Search for the cell housing the specified text and yield its (x, y) center coordinate. 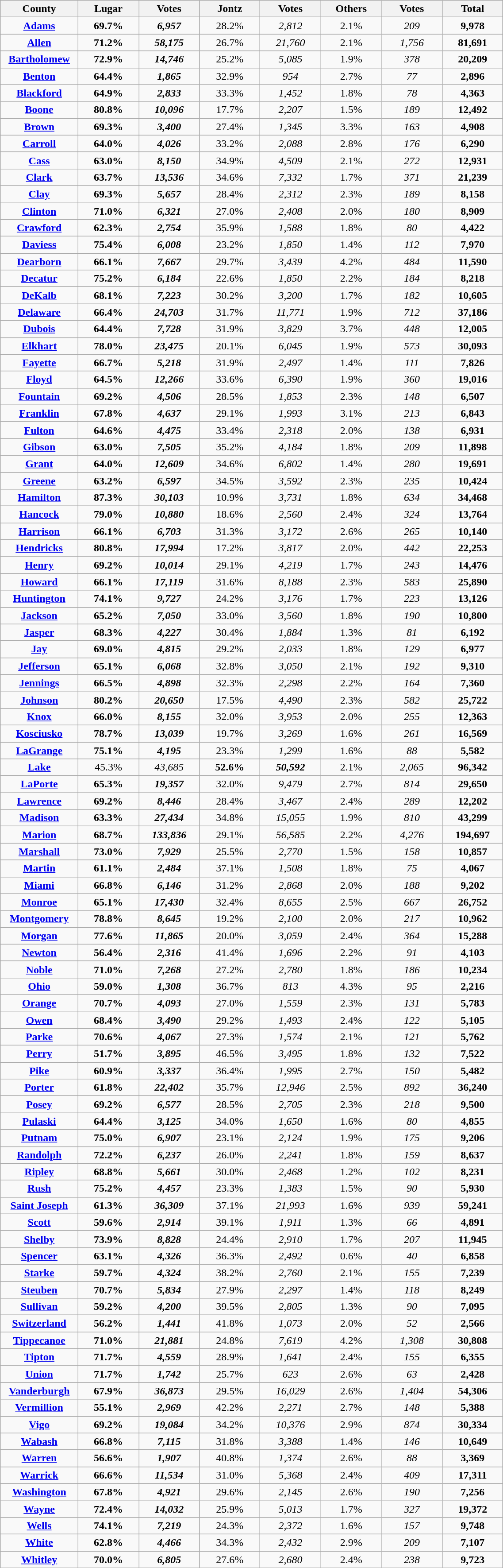
2,432 (290, 1542)
27.6% (230, 1559)
63.7% (108, 177)
1,299 (290, 751)
6,907 (169, 1138)
8,655 (290, 902)
5,661 (169, 1172)
6,237 (169, 1155)
112 (411, 245)
2,566 (472, 1324)
9,206 (472, 1138)
7,826 (472, 363)
Greene (39, 480)
56.6% (108, 1458)
Posey (39, 1104)
21,881 (169, 1340)
56,585 (290, 835)
Tippecanoe (39, 1340)
1,696 (290, 952)
Howard (39, 582)
35.9% (230, 228)
3,490 (169, 1020)
65.3% (108, 784)
7,619 (290, 1340)
40 (411, 1256)
10,376 (290, 1425)
Ripley (39, 1172)
31.7% (230, 312)
6,184 (169, 279)
180 (411, 211)
7,667 (169, 262)
2,868 (290, 885)
15,288 (472, 936)
19,357 (169, 784)
157 (411, 1525)
36.3% (230, 1256)
Parke (39, 1037)
35.2% (230, 447)
3,817 (290, 548)
194,697 (472, 835)
18.6% (230, 515)
5,930 (472, 1189)
24.3% (230, 1525)
4,475 (169, 430)
712 (411, 312)
Knox (39, 716)
15,055 (290, 818)
10.9% (230, 498)
814 (411, 784)
7,219 (169, 1525)
95 (411, 986)
68.3% (108, 632)
75.0% (108, 1138)
634 (411, 498)
Jay (39, 649)
33.2% (230, 143)
81 (411, 632)
5,105 (472, 1020)
Floyd (39, 379)
29.7% (230, 262)
289 (411, 801)
4,637 (169, 413)
20.0% (230, 936)
Martin (39, 868)
573 (411, 346)
70.6% (108, 1037)
34.3% (230, 1542)
22.6% (230, 279)
Switzerland (39, 1324)
623 (290, 1374)
327 (411, 1509)
159 (411, 1155)
138 (411, 430)
2,805 (290, 1307)
164 (411, 683)
9,723 (472, 1559)
32.8% (230, 666)
813 (290, 986)
52 (411, 1324)
12,609 (169, 464)
21,993 (290, 1205)
Owen (39, 1020)
8,155 (169, 716)
12,946 (290, 1088)
409 (411, 1475)
Sullivan (39, 1307)
43,299 (472, 818)
73.0% (108, 852)
4,227 (169, 632)
4,363 (472, 93)
1,073 (290, 1324)
1,650 (290, 1121)
9,727 (169, 599)
41.4% (230, 952)
Shelby (39, 1239)
63.2% (108, 480)
7,929 (169, 852)
3,172 (290, 531)
4,466 (169, 1542)
1,404 (411, 1391)
29.6% (230, 1492)
146 (411, 1441)
22,402 (169, 1088)
2,680 (290, 1559)
14,746 (169, 59)
2,812 (290, 26)
80.2% (108, 700)
6,597 (169, 480)
27.3% (230, 1037)
27,434 (169, 818)
1,374 (290, 1458)
27.4% (230, 127)
364 (411, 936)
Marshall (39, 852)
10,800 (472, 616)
13,126 (472, 599)
Steuben (39, 1290)
Tipton (39, 1357)
2,969 (169, 1408)
9,978 (472, 26)
3,467 (290, 801)
Cass (39, 160)
10,605 (472, 295)
66 (411, 1222)
36.7% (230, 986)
25.7% (230, 1374)
Daviess (39, 245)
243 (411, 565)
11,865 (169, 936)
51.7% (108, 1054)
3,369 (472, 1458)
9,202 (472, 885)
4,509 (290, 160)
2,088 (290, 143)
1,756 (411, 43)
Hendricks (39, 548)
17.2% (230, 548)
28.9% (230, 1357)
4,457 (169, 1189)
Rush (39, 1189)
2,484 (169, 868)
2,914 (169, 1222)
66.6% (108, 1475)
Montgomery (39, 919)
Allen (39, 43)
5,368 (290, 1475)
6,008 (169, 245)
68.4% (108, 1020)
Clay (39, 194)
10,857 (472, 852)
24.4% (230, 1239)
Miami (39, 885)
75 (411, 868)
8,909 (472, 211)
272 (411, 160)
Decatur (39, 279)
4,026 (169, 143)
1,853 (290, 396)
3,125 (169, 1121)
Jontz (230, 9)
Jefferson (39, 666)
13,764 (472, 515)
73.9% (108, 1239)
3,829 (290, 329)
68.8% (108, 1172)
46.5% (230, 1054)
448 (411, 329)
19.7% (230, 733)
4,195 (169, 751)
Perry (39, 1054)
52.6% (230, 767)
34.5% (230, 480)
892 (411, 1088)
30.2% (230, 295)
4,921 (169, 1492)
Whitley (39, 1559)
12,005 (472, 329)
21,239 (472, 177)
7,115 (169, 1441)
2,497 (290, 363)
1,742 (169, 1374)
Noble (39, 969)
Union (39, 1374)
Pike (39, 1071)
75.4% (108, 245)
7,505 (169, 447)
Monroe (39, 902)
7,223 (169, 295)
19.2% (230, 919)
19,691 (472, 464)
4.3% (351, 986)
3.7% (351, 329)
Wabash (39, 1441)
378 (411, 59)
11,590 (472, 262)
31.0% (230, 1475)
3,953 (290, 716)
42.2% (230, 1408)
50,592 (290, 767)
158 (411, 852)
72.4% (108, 1509)
4,276 (411, 835)
1,865 (169, 76)
7,256 (472, 1492)
1,993 (290, 413)
8,188 (290, 582)
Ohio (39, 986)
7,332 (290, 177)
3,337 (169, 1071)
2,312 (290, 194)
6,390 (290, 379)
3,050 (290, 666)
4,891 (472, 1222)
24,703 (169, 312)
8,637 (472, 1155)
17,119 (169, 582)
6,703 (169, 531)
34.9% (230, 160)
3,560 (290, 616)
Brown (39, 127)
2,780 (290, 969)
5,482 (472, 1071)
4,200 (169, 1307)
2,124 (290, 1138)
954 (290, 76)
6,192 (472, 632)
280 (411, 464)
4,506 (169, 396)
218 (411, 1104)
64.9% (108, 93)
56.2% (108, 1324)
6,146 (169, 885)
3.1% (351, 413)
16,029 (290, 1391)
9,500 (472, 1104)
87.3% (108, 498)
484 (411, 262)
6,321 (169, 211)
10,880 (169, 515)
Warrick (39, 1475)
81,691 (472, 43)
62.3% (108, 228)
6,802 (290, 464)
Lawrence (39, 801)
66.7% (108, 363)
111 (411, 363)
6,045 (290, 346)
371 (411, 177)
17.5% (230, 700)
Clinton (39, 211)
132 (411, 1054)
37,186 (472, 312)
2,705 (290, 1104)
1,911 (290, 1222)
192 (411, 666)
182 (411, 295)
33.0% (230, 616)
118 (411, 1290)
Delaware (39, 312)
64.6% (108, 430)
69.0% (108, 649)
7,728 (169, 329)
2,754 (169, 228)
5,657 (169, 194)
3,592 (290, 480)
4,422 (472, 228)
19,016 (472, 379)
2,241 (290, 1155)
Fountain (39, 396)
2,065 (411, 767)
30.0% (230, 1172)
4,855 (472, 1121)
4,184 (290, 447)
10,234 (472, 969)
66.0% (108, 716)
56.4% (108, 952)
59.2% (108, 1307)
5,762 (472, 1037)
54,306 (472, 1391)
32.3% (230, 683)
667 (411, 902)
1,559 (290, 1003)
26,752 (472, 902)
28.2% (230, 26)
31.8% (230, 1441)
59.6% (108, 1222)
72.9% (108, 59)
78.7% (108, 733)
Dubois (39, 329)
7,268 (169, 969)
62.8% (108, 1542)
19,372 (472, 1509)
3,439 (290, 262)
2,372 (290, 1525)
4,324 (169, 1273)
61.8% (108, 1088)
25,722 (472, 700)
175 (411, 1138)
3,388 (290, 1441)
Porter (39, 1088)
6,355 (472, 1357)
102 (411, 1172)
5,085 (290, 59)
2,316 (169, 952)
2.8% (351, 143)
2,760 (290, 1273)
11,534 (169, 1475)
Putnam (39, 1138)
1,345 (290, 127)
Lake (39, 767)
1,493 (290, 1020)
188 (411, 885)
7,095 (472, 1307)
66.5% (108, 683)
Morgan (39, 936)
31.6% (230, 582)
6,931 (472, 430)
14,476 (472, 565)
78.0% (108, 346)
75.1% (108, 751)
1.2% (351, 1172)
213 (411, 413)
Jackson (39, 616)
3,269 (290, 733)
Grant (39, 464)
7,522 (472, 1054)
4,815 (169, 649)
2,145 (290, 1492)
4,908 (472, 127)
Newton (39, 952)
238 (411, 1559)
Scott (39, 1222)
County (39, 9)
64.5% (108, 379)
1,641 (290, 1357)
55.1% (108, 1408)
78.8% (108, 919)
3,895 (169, 1054)
3,495 (290, 1054)
8,249 (472, 1290)
Orange (39, 1003)
122 (411, 1020)
5,388 (472, 1408)
33.3% (230, 93)
31.3% (230, 531)
0.6% (351, 1256)
10,649 (472, 1441)
Vanderburgh (39, 1391)
Kosciusko (39, 733)
Johnson (39, 700)
5,218 (169, 363)
583 (411, 582)
Crawford (39, 228)
2,207 (290, 110)
Harrison (39, 531)
10,424 (472, 480)
23,475 (169, 346)
6,843 (472, 413)
10,014 (169, 565)
2,100 (290, 919)
7,970 (472, 245)
27.9% (230, 1290)
66.4% (108, 312)
235 (411, 480)
4,898 (169, 683)
810 (411, 818)
59,241 (472, 1205)
34.0% (230, 1121)
Jennings (39, 683)
Hancock (39, 515)
Bartholomew (39, 59)
1,907 (169, 1458)
129 (411, 649)
22,253 (472, 548)
8,158 (472, 194)
8,828 (169, 1239)
36.4% (230, 1071)
17,311 (472, 1475)
DeKalb (39, 295)
2,271 (290, 1408)
6,805 (169, 1559)
34,468 (472, 498)
10,096 (169, 110)
8,446 (169, 801)
121 (411, 1037)
Fulton (39, 430)
6,290 (472, 143)
White (39, 1542)
17.7% (230, 110)
3,731 (290, 498)
6,858 (472, 1256)
11,945 (472, 1239)
13,536 (169, 177)
176 (411, 143)
1,383 (290, 1189)
26.0% (230, 1155)
874 (411, 1425)
59.7% (108, 1273)
2,033 (290, 649)
1,884 (290, 632)
Starke (39, 1273)
39.5% (230, 1307)
19,084 (169, 1425)
Lugar (108, 9)
10,962 (472, 919)
11,898 (472, 447)
30,334 (472, 1425)
Pulaski (39, 1121)
6,507 (472, 396)
7,360 (472, 683)
8,150 (169, 160)
39.1% (230, 1222)
324 (411, 515)
4,103 (472, 952)
25,890 (472, 582)
11,771 (290, 312)
34.8% (230, 818)
36,240 (472, 1088)
25.9% (230, 1509)
25.2% (230, 59)
Boone (39, 110)
Vigo (39, 1425)
26.7% (230, 43)
133,836 (169, 835)
1,452 (290, 93)
939 (411, 1205)
60.9% (108, 1071)
23.1% (230, 1138)
41.8% (230, 1324)
Warren (39, 1458)
9,748 (472, 1525)
255 (411, 716)
20.1% (230, 346)
3,176 (290, 599)
63.1% (108, 1256)
2,770 (290, 852)
6,068 (169, 666)
77.6% (108, 936)
63.3% (108, 818)
38.2% (230, 1273)
Others (351, 9)
17,994 (169, 548)
217 (411, 919)
6,977 (472, 649)
7,050 (169, 616)
12,492 (472, 110)
4,559 (169, 1357)
150 (411, 1071)
63 (411, 1374)
2,560 (290, 515)
33.6% (230, 379)
17,430 (169, 902)
65.2% (108, 616)
4,490 (290, 700)
442 (411, 548)
70.0% (108, 1559)
23.2% (230, 245)
Adams (39, 26)
186 (411, 969)
Jasper (39, 632)
Blackford (39, 93)
Washington (39, 1492)
40.8% (230, 1458)
1,995 (290, 1071)
2,297 (290, 1290)
4,093 (169, 1003)
184 (411, 279)
2,492 (290, 1256)
12,266 (169, 379)
61.3% (108, 1205)
61.1% (108, 868)
35.7% (230, 1088)
2,408 (290, 211)
91 (411, 952)
Total (472, 9)
68.1% (108, 295)
Elkhart (39, 346)
582 (411, 700)
223 (411, 599)
12,363 (472, 716)
3,059 (290, 936)
Wayne (39, 1509)
2,896 (472, 76)
6,957 (169, 26)
24.8% (230, 1340)
Fayette (39, 363)
Clark (39, 177)
31.2% (230, 885)
24.2% (230, 599)
Randolph (39, 1155)
2,468 (290, 1172)
LaPorte (39, 784)
2,318 (290, 430)
9,310 (472, 666)
32.4% (230, 902)
14,032 (169, 1509)
5,013 (290, 1509)
Huntington (39, 599)
Dearborn (39, 262)
9,479 (290, 784)
265 (411, 531)
16,569 (472, 733)
30,103 (169, 498)
LaGrange (39, 751)
Benton (39, 76)
1,508 (290, 868)
45.3% (108, 767)
8,231 (472, 1172)
29,650 (472, 784)
43,685 (169, 767)
27.2% (230, 969)
30,093 (472, 346)
Henry (39, 565)
59.0% (108, 986)
Spencer (39, 1256)
207 (411, 1239)
71.2% (108, 43)
8,645 (169, 919)
13,039 (169, 733)
4,326 (169, 1256)
Hamilton (39, 498)
32.9% (230, 76)
1,574 (290, 1037)
69.7% (108, 26)
25.5% (230, 852)
29.5% (230, 1391)
Madison (39, 818)
3,400 (169, 127)
12,202 (472, 801)
21,760 (290, 43)
163 (411, 127)
12,931 (472, 160)
4,219 (290, 565)
78 (411, 93)
67.9% (108, 1391)
2,910 (290, 1239)
3,200 (290, 295)
96,342 (472, 767)
1,441 (169, 1324)
10,140 (472, 531)
79.0% (108, 515)
7,107 (472, 1542)
58,175 (169, 43)
Franklin (39, 413)
30,808 (472, 1340)
36,309 (169, 1205)
131 (411, 1003)
30.4% (230, 632)
20,209 (472, 59)
6,577 (169, 1104)
33.4% (230, 430)
20,650 (169, 700)
Wells (39, 1525)
Gibson (39, 447)
5,834 (169, 1290)
3.3% (351, 127)
34.2% (230, 1425)
8,218 (472, 279)
36,873 (169, 1391)
2,428 (472, 1374)
2,298 (290, 683)
2,216 (472, 986)
Vermillion (39, 1408)
360 (411, 379)
5,582 (472, 751)
77 (411, 76)
72.2% (108, 1155)
Carroll (39, 143)
261 (411, 733)
5,783 (472, 1003)
7,239 (472, 1273)
Saint Joseph (39, 1205)
Marion (39, 835)
1,588 (290, 228)
2,833 (169, 93)
68.7% (108, 835)
